Locate the cell with the specified text and output its [x, y] center coordinate. 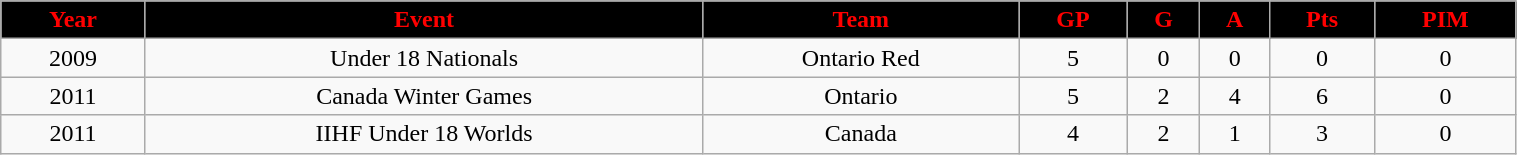
GP [1074, 20]
PIM [1446, 20]
G [1164, 20]
Event [424, 20]
Ontario [861, 96]
Year [73, 20]
Team [861, 20]
3 [1322, 134]
2009 [73, 58]
IIHF Under 18 Worlds [424, 134]
Pts [1322, 20]
6 [1322, 96]
Canada Winter Games [424, 96]
A [1234, 20]
Canada [861, 134]
Under 18 Nationals [424, 58]
1 [1234, 134]
Ontario Red [861, 58]
